Provide the (X, Y) coordinate of the cell's center where the given text is located.  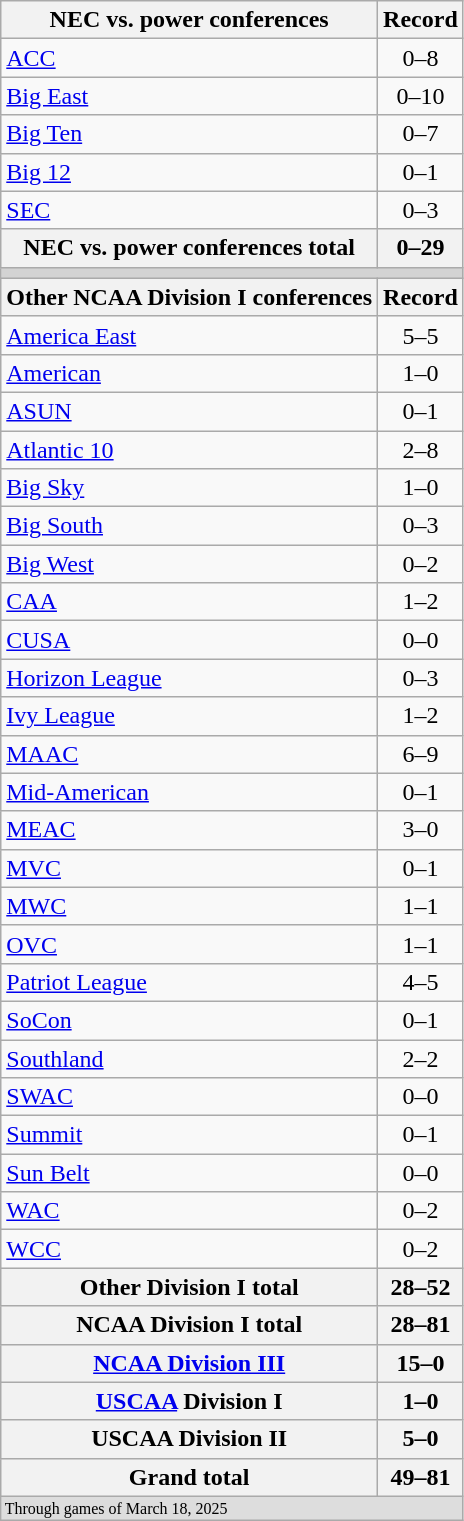
NCAA Division III (190, 1363)
NCAA Division I total (190, 1325)
Mid-American (190, 792)
WCC (190, 1249)
MVC (190, 868)
Through games of March 18, 2025 (232, 1508)
Big Ten (190, 134)
6–9 (421, 754)
Big 12 (190, 172)
MWC (190, 906)
MEAC (190, 830)
Other NCAA Division I conferences (190, 297)
15–0 (421, 1363)
America East (190, 335)
5–0 (421, 1439)
Atlantic 10 (190, 449)
SWAC (190, 1097)
NEC vs. power conferences (190, 20)
Big East (190, 96)
Grand total (190, 1477)
3–0 (421, 830)
WAC (190, 1211)
2–8 (421, 449)
5–5 (421, 335)
49–81 (421, 1477)
2–2 (421, 1059)
Ivy League (190, 716)
28–81 (421, 1325)
28–52 (421, 1287)
0–8 (421, 58)
ACC (190, 58)
Summit (190, 1135)
USCAA Division II (190, 1439)
SoCon (190, 1020)
American (190, 373)
OVC (190, 944)
Sun Belt (190, 1173)
Horizon League (190, 678)
Other Division I total (190, 1287)
MAAC (190, 754)
4–5 (421, 982)
ASUN (190, 411)
0–29 (421, 248)
Big South (190, 526)
SEC (190, 210)
NEC vs. power conferences total (190, 248)
Big Sky (190, 488)
Southland (190, 1059)
Big West (190, 564)
Patriot League (190, 982)
USCAA Division I (190, 1401)
CAA (190, 602)
0–7 (421, 134)
CUSA (190, 640)
0–10 (421, 96)
